Scan for the cell matching the given text and deliver its [x, y] coordinate at center. 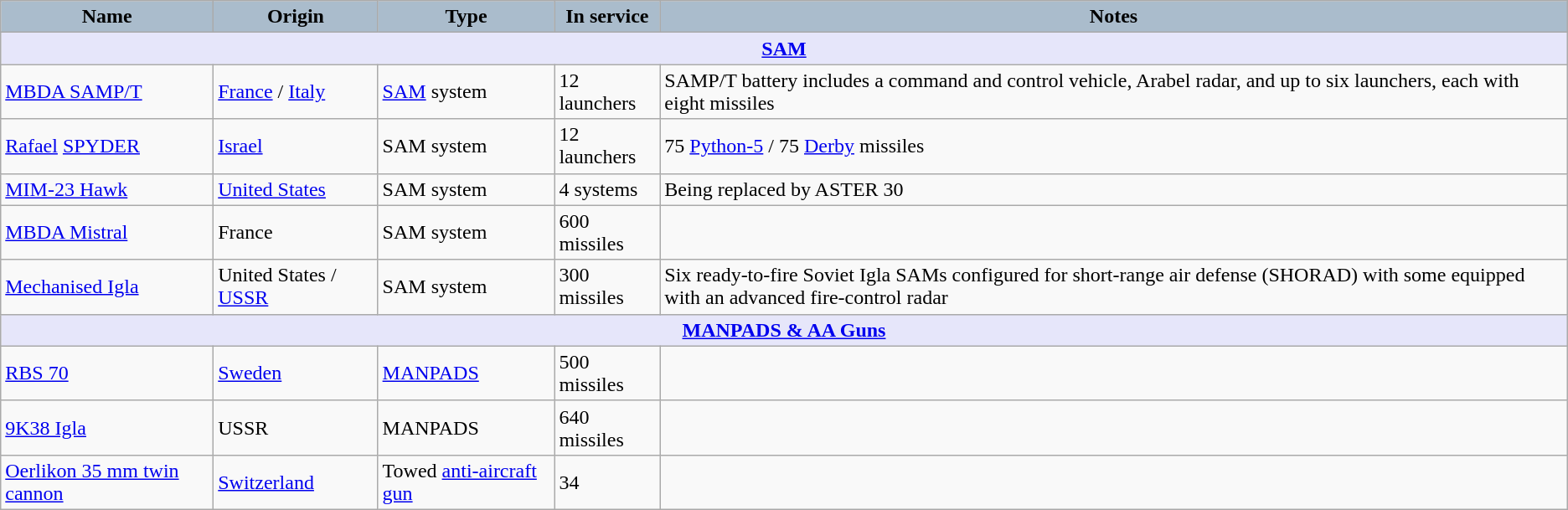
RBS 70 [107, 373]
Towed anti-aircraft gun [466, 482]
France / Italy [296, 92]
34 [607, 482]
Notes [1114, 17]
Being replaced by ASTER 30 [1114, 189]
4 systems [607, 189]
MBDA SAMP/T [107, 92]
75 Python-5 / 75 Derby missiles [1114, 146]
MBDA Mistral [107, 233]
Oerlikon 35 mm twin cannon [107, 482]
France [296, 233]
Sweden [296, 373]
500 missiles [607, 373]
In service [607, 17]
Rafael SPYDER [107, 146]
USSR [296, 427]
Six ready-to-fire Soviet Igla SAMs configured for short-range air defense (SHORAD) with some equipped with an advanced fire-control radar [1114, 286]
640 missiles [607, 427]
Israel [296, 146]
MANPADS & AA Guns [784, 330]
Name [107, 17]
United States / USSR [296, 286]
Mechanised Igla [107, 286]
600 missiles [607, 233]
SAMP/T battery includes a command and control vehicle, Arabel radar, and up to six launchers, each with eight missiles [1114, 92]
Origin [296, 17]
Switzerland [296, 482]
SAM [784, 49]
MIM-23 Hawk [107, 189]
United States [296, 189]
Type [466, 17]
300 missiles [607, 286]
9K38 Igla [107, 427]
